Return (x, y) of the center of cell containing provided text 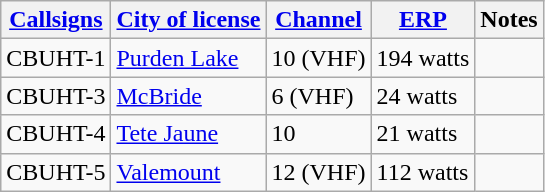
12 (VHF) (318, 172)
CBUHT-3 (56, 96)
112 watts (423, 172)
City of license (188, 20)
6 (VHF) (318, 96)
10 (318, 134)
Tete Jaune (188, 134)
Notes (509, 20)
Purden Lake (188, 58)
Valemount (188, 172)
10 (VHF) (318, 58)
194 watts (423, 58)
ERP (423, 20)
CBUHT-5 (56, 172)
Callsigns (56, 20)
21 watts (423, 134)
CBUHT-1 (56, 58)
Channel (318, 20)
24 watts (423, 96)
CBUHT-4 (56, 134)
McBride (188, 96)
